Locate the cell with the specified text and output its [X, Y] center coordinate. 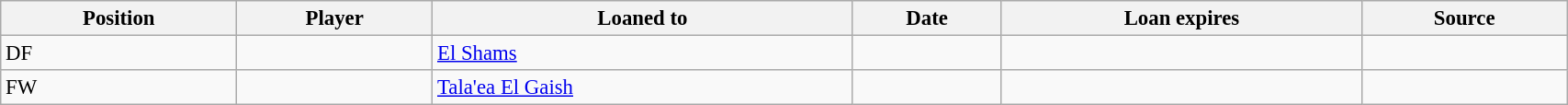
Source [1464, 18]
Position [119, 18]
Player [334, 18]
FW [119, 87]
DF [119, 53]
Date [927, 18]
Loan expires [1181, 18]
El Shams [643, 53]
Tala'ea El Gaish [643, 87]
Loaned to [643, 18]
